Output the [X, Y] coordinate of the center of the cell containing the given text.  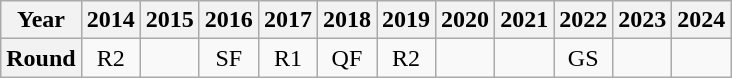
2015 [170, 20]
Round [41, 58]
QF [346, 58]
Year [41, 20]
SF [228, 58]
2023 [642, 20]
2014 [110, 20]
2016 [228, 20]
2017 [288, 20]
R1 [288, 58]
GS [584, 58]
2018 [346, 20]
2022 [584, 20]
2024 [702, 20]
2021 [524, 20]
2019 [406, 20]
2020 [466, 20]
